Search for the cell housing the specified text and yield its (x, y) center coordinate. 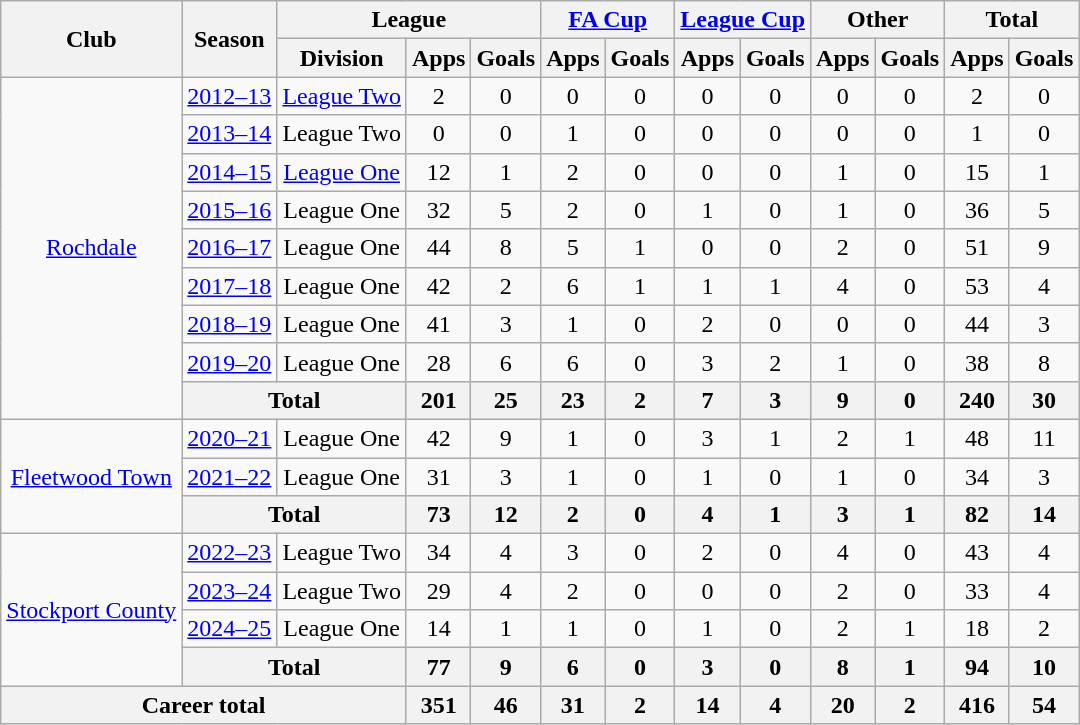
10 (1044, 667)
43 (977, 553)
20 (843, 705)
Season (230, 39)
11 (1044, 438)
2013–14 (230, 134)
77 (438, 667)
201 (438, 400)
33 (977, 591)
15 (977, 172)
7 (708, 400)
18 (977, 629)
38 (977, 362)
2018–19 (230, 324)
351 (438, 705)
240 (977, 400)
2021–22 (230, 477)
82 (977, 515)
League (409, 20)
25 (506, 400)
Other (878, 20)
2014–15 (230, 172)
48 (977, 438)
23 (573, 400)
2024–25 (230, 629)
Stockport County (92, 610)
32 (438, 210)
Rochdale (92, 248)
2015–16 (230, 210)
2019–20 (230, 362)
Career total (204, 705)
28 (438, 362)
Fleetwood Town (92, 476)
41 (438, 324)
2020–21 (230, 438)
46 (506, 705)
2012–13 (230, 96)
51 (977, 248)
416 (977, 705)
29 (438, 591)
54 (1044, 705)
94 (977, 667)
2022–23 (230, 553)
2023–24 (230, 591)
36 (977, 210)
FA Cup (608, 20)
53 (977, 286)
2016–17 (230, 248)
Club (92, 39)
30 (1044, 400)
League Cup (743, 20)
Division (342, 58)
73 (438, 515)
2017–18 (230, 286)
